For the text-containing cell, return its midpoint in [X, Y] coordinate format. 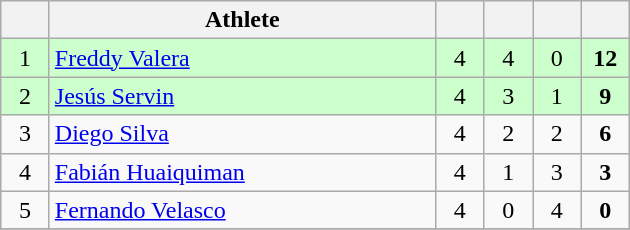
Fernando Velasco [242, 210]
Jesús Servin [242, 96]
Fabián Huaiquiman [242, 172]
9 [606, 96]
6 [606, 134]
Athlete [242, 20]
Freddy Valera [242, 58]
12 [606, 58]
Diego Silva [242, 134]
5 [26, 210]
